Return [x, y] of the center of cell containing provided text 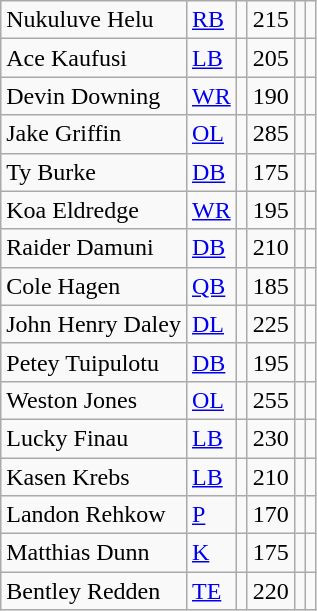
Koa Eldredge [94, 210]
Cole Hagen [94, 286]
Landon Rehkow [94, 515]
Petey Tuipulotu [94, 362]
190 [270, 96]
Bentley Redden [94, 591]
QB [211, 286]
Devin Downing [94, 96]
230 [270, 438]
215 [270, 20]
225 [270, 324]
John Henry Daley [94, 324]
RB [211, 20]
Jake Griffin [94, 134]
Nukuluve Helu [94, 20]
K [211, 553]
Kasen Krebs [94, 477]
Ace Kaufusi [94, 58]
P [211, 515]
220 [270, 591]
Ty Burke [94, 172]
185 [270, 286]
Lucky Finau [94, 438]
TE [211, 591]
DL [211, 324]
285 [270, 134]
Weston Jones [94, 400]
Matthias Dunn [94, 553]
Raider Damuni [94, 248]
255 [270, 400]
170 [270, 515]
205 [270, 58]
